Return (X, Y) of the center of cell containing provided text 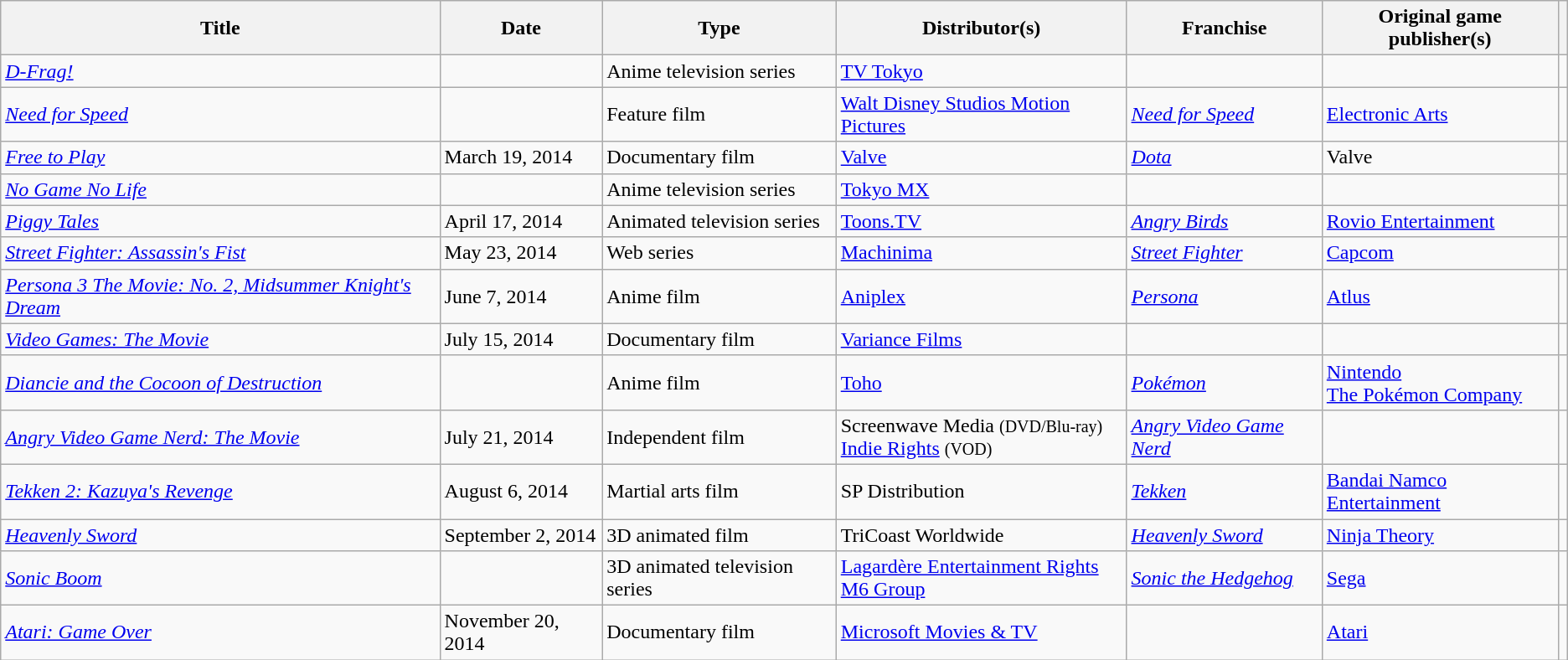
Piggy Tales (220, 221)
Pokémon (1225, 382)
July 21, 2014 (521, 437)
Walt Disney Studios Motion Pictures (982, 114)
Title (220, 28)
Type (719, 28)
Screenwave Media (DVD/Blu-ray)Indie Rights (VOD) (982, 437)
August 6, 2014 (521, 491)
NintendoThe Pokémon Company (1440, 382)
June 7, 2014 (521, 296)
Diancie and the Cocoon of Destruction (220, 382)
Street Fighter (1225, 253)
Martial arts film (719, 491)
Tekken 2: Kazuya's Revenge (220, 491)
Ninja Theory (1440, 535)
TriCoast Worldwide (982, 535)
3D animated film (719, 535)
Electronic Arts (1440, 114)
May 23, 2014 (521, 253)
Bandai Namco Entertainment (1440, 491)
Persona 3 The Movie: No. 2, Midsummer Knight's Dream (220, 296)
November 20, 2014 (521, 633)
Microsoft Movies & TV (982, 633)
Original game publisher(s) (1440, 28)
Dota (1225, 157)
Toho (982, 382)
Tokyo MX (982, 189)
No Game No Life (220, 189)
Aniplex (982, 296)
Angry Birds (1225, 221)
Rovio Entertainment (1440, 221)
Feature film (719, 114)
Date (521, 28)
Sega (1440, 578)
Lagardère Entertainment RightsM6 Group (982, 578)
Sonic the Hedgehog (1225, 578)
Franchise (1225, 28)
Sonic Boom (220, 578)
Video Games: The Movie (220, 339)
Atari (1440, 633)
Web series (719, 253)
Animated television series (719, 221)
D-Frag! (220, 71)
TV Tokyo (982, 71)
July 15, 2014 (521, 339)
Distributor(s) (982, 28)
March 19, 2014 (521, 157)
Capcom (1440, 253)
Toons.TV (982, 221)
SP Distribution (982, 491)
Angry Video Game Nerd (1225, 437)
Tekken (1225, 491)
Angry Video Game Nerd: The Movie (220, 437)
September 2, 2014 (521, 535)
April 17, 2014 (521, 221)
Persona (1225, 296)
Free to Play (220, 157)
Atari: Game Over (220, 633)
3D animated television series (719, 578)
Atlus (1440, 296)
Variance Films (982, 339)
Independent film (719, 437)
Machinima (982, 253)
Street Fighter: Assassin's Fist (220, 253)
